Return the (x, y) coordinate for the center point of the cell that contains the specified text.  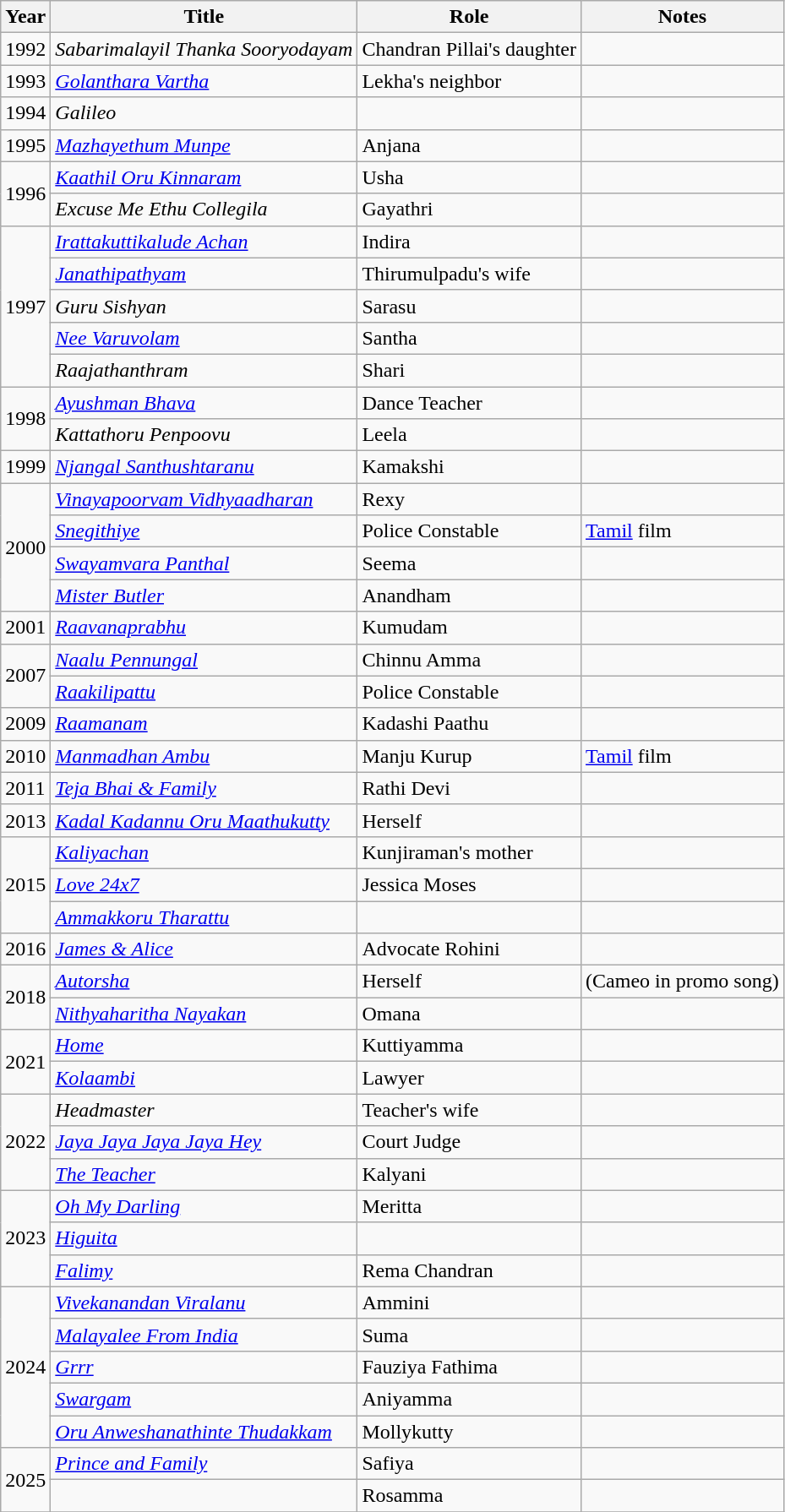
Anjana (470, 145)
Lawyer (470, 1078)
Anandham (470, 596)
2001 (25, 628)
2015 (25, 884)
Teacher's wife (470, 1110)
Shari (470, 370)
Manju Kurup (470, 756)
Indira (470, 242)
Excuse Me Ethu Collegila (204, 209)
Ammakkoru Tharattu (204, 916)
Higuita (204, 1238)
Fauziya Fathima (470, 1367)
Rathi Devi (470, 788)
Vinayapoorvam Vidhyaadharan (204, 499)
2011 (25, 788)
Raakilipattu (204, 692)
2000 (25, 547)
Role (470, 17)
Home (204, 1046)
2018 (25, 998)
Nee Varuvolam (204, 338)
Jaya Jaya Jaya Jaya Hey (204, 1142)
Jessica Moses (470, 884)
1998 (25, 419)
Love 24x7 (204, 884)
Kalyani (470, 1174)
Raavanaprabhu (204, 628)
Seema (470, 563)
Advocate Rohini (470, 949)
Lekha's neighbor (470, 81)
Mollykutty (470, 1432)
Chinnu Amma (470, 660)
Kunjiraman's mother (470, 852)
Teja Bhai & Family (204, 788)
1995 (25, 145)
(Cameo in promo song) (683, 982)
Swargam (204, 1399)
Guru Sishyan (204, 306)
Irattakuttikalude Achan (204, 242)
Golanthara Vartha (204, 81)
2022 (25, 1142)
James & Alice (204, 949)
Galileo (204, 113)
Meritta (470, 1206)
Janathipathyam (204, 274)
Kamakshi (470, 467)
2013 (25, 820)
Kadal Kadannu Oru Maathukutty (204, 820)
Swayamvara Panthal (204, 563)
Thirumulpadu's wife (470, 274)
Safiya (470, 1464)
1993 (25, 81)
Manmadhan Ambu (204, 756)
Sarasu (470, 306)
Falimy (204, 1270)
The Teacher (204, 1174)
Notes (683, 17)
2007 (25, 676)
Suma (470, 1335)
Headmaster (204, 1110)
2025 (25, 1480)
Nithyaharitha Nayakan (204, 1014)
Kuttiyamma (470, 1046)
Oru Anweshanathinte Thudakkam (204, 1432)
2021 (25, 1062)
Leela (470, 435)
Kadashi Paathu (470, 724)
2016 (25, 949)
Ayushman Bhava (204, 403)
Ammini (470, 1303)
Grrr (204, 1367)
Santha (470, 338)
Mister Butler (204, 596)
Usha (470, 177)
Kolaambi (204, 1078)
Rosamma (470, 1496)
Snegithiye (204, 531)
Vivekanandan Viralanu (204, 1303)
Mazhayethum Munpe (204, 145)
2024 (25, 1367)
Raajathanthram (204, 370)
Aniyamma (470, 1399)
Omana (470, 1014)
Chandran Pillai's daughter (470, 49)
Prince and Family (204, 1464)
Sabarimalayil Thanka Sooryodayam (204, 49)
Oh My Darling (204, 1206)
1994 (25, 113)
Year (25, 17)
Rexy (470, 499)
Rema Chandran (470, 1270)
1997 (25, 306)
Kumudam (470, 628)
Dance Teacher (470, 403)
Court Judge (470, 1142)
Naalu Pennungal (204, 660)
Title (204, 17)
Gayathri (470, 209)
Kaathil Oru Kinnaram (204, 177)
2010 (25, 756)
1992 (25, 49)
1999 (25, 467)
2009 (25, 724)
Autorsha (204, 982)
1996 (25, 193)
Kaliyachan (204, 852)
Kattathoru Penpoovu (204, 435)
Raamanam (204, 724)
Njangal Santhushtaranu (204, 467)
Malayalee From India (204, 1335)
2023 (25, 1238)
